Capture the cell that displays the provided text and extract its (X, Y) central coordinate. 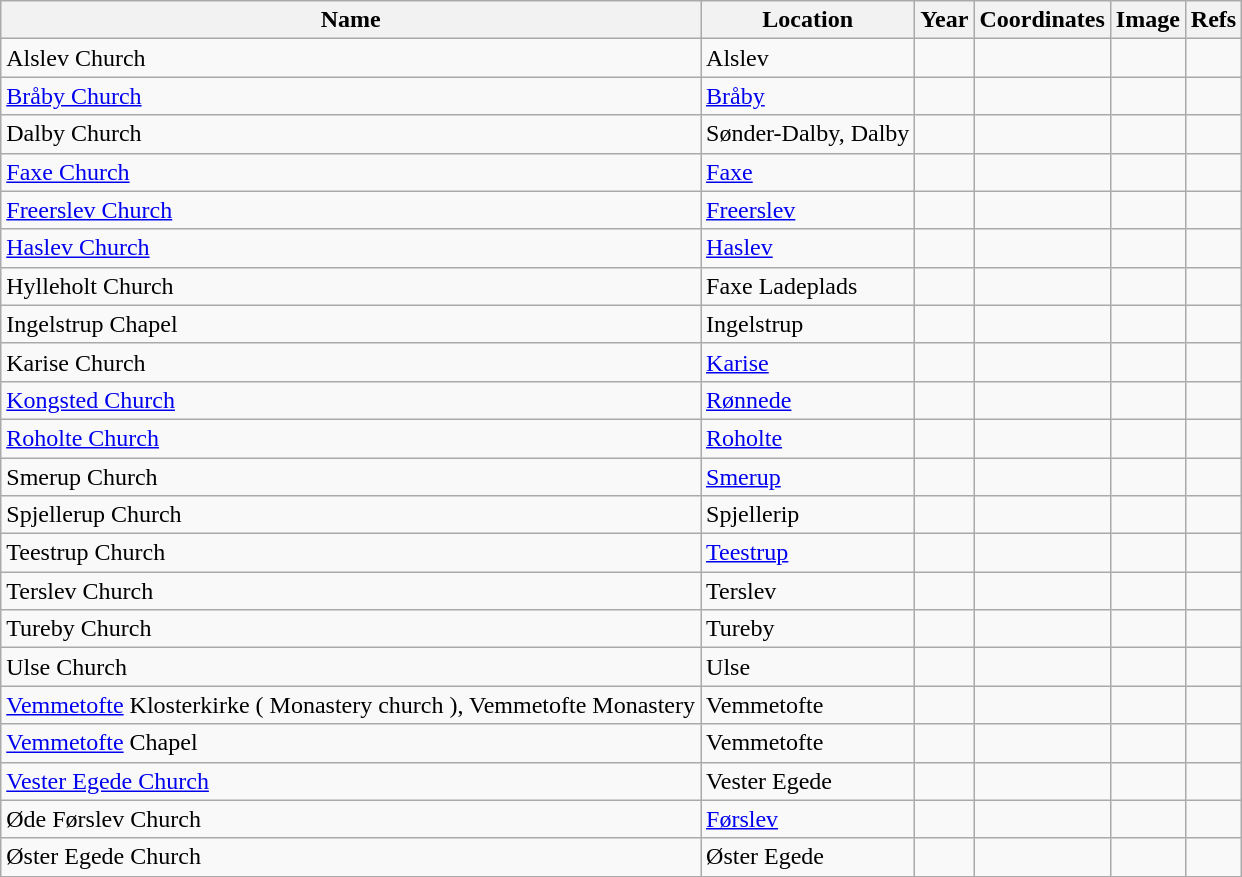
Øster Egede (808, 857)
Øster Egede Church (351, 857)
Roholte (808, 438)
Haslev (808, 248)
Terslev Church (351, 591)
Ingelstrup Chapel (351, 324)
Kongsted Church (351, 400)
Spjellerup Church (351, 515)
Rønnede (808, 400)
Image (1148, 20)
Year (944, 20)
Faxe Ladeplads (808, 286)
Location (808, 20)
Sønder-Dalby, Dalby (808, 134)
Faxe Church (351, 172)
Faxe (808, 172)
Dalby Church (351, 134)
Karise (808, 362)
Freerslev Church (351, 210)
Roholte Church (351, 438)
Smerup (808, 477)
Hylleholt Church (351, 286)
Coordinates (1042, 20)
Ingelstrup (808, 324)
Vester Egede (808, 781)
Haslev Church (351, 248)
Spjellerip (808, 515)
Terslev (808, 591)
Bråby (808, 96)
Teestrup Church (351, 553)
Tureby Church (351, 629)
Vemmetofte Klosterkirke ( Monastery church ), Vemmetofte Monastery (351, 705)
Førslev (808, 819)
Alslev Church (351, 58)
Øde Førslev Church (351, 819)
Vemmetofte Chapel (351, 743)
Name (351, 20)
Bråby Church (351, 96)
Ulse Church (351, 667)
Smerup Church (351, 477)
Karise Church (351, 362)
Teestrup (808, 553)
Tureby (808, 629)
Freerslev (808, 210)
Alslev (808, 58)
Refs (1213, 20)
Ulse (808, 667)
Vester Egede Church (351, 781)
